Extract the [X, Y] coordinate from the center of the cell holding the provided text.  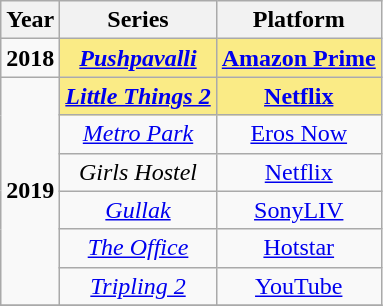
Girls Hostel [138, 172]
SonyLIV [298, 210]
Year [30, 20]
Metro Park [138, 134]
Pushpavalli [138, 58]
Gullak [138, 210]
Platform [298, 20]
2018 [30, 58]
Series [138, 20]
Eros Now [298, 134]
Hotstar [298, 248]
Little Things 2 [138, 96]
Amazon Prime [298, 58]
2019 [30, 191]
The Office [138, 248]
YouTube [298, 286]
Tripling 2 [138, 286]
